Return [X, Y] of the center of cell containing provided text 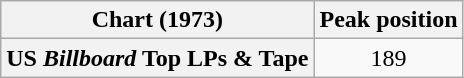
US Billboard Top LPs & Tape [158, 58]
189 [388, 58]
Peak position [388, 20]
Chart (1973) [158, 20]
